Provide the (x, y) coordinate of the cell's center where the given text is located.  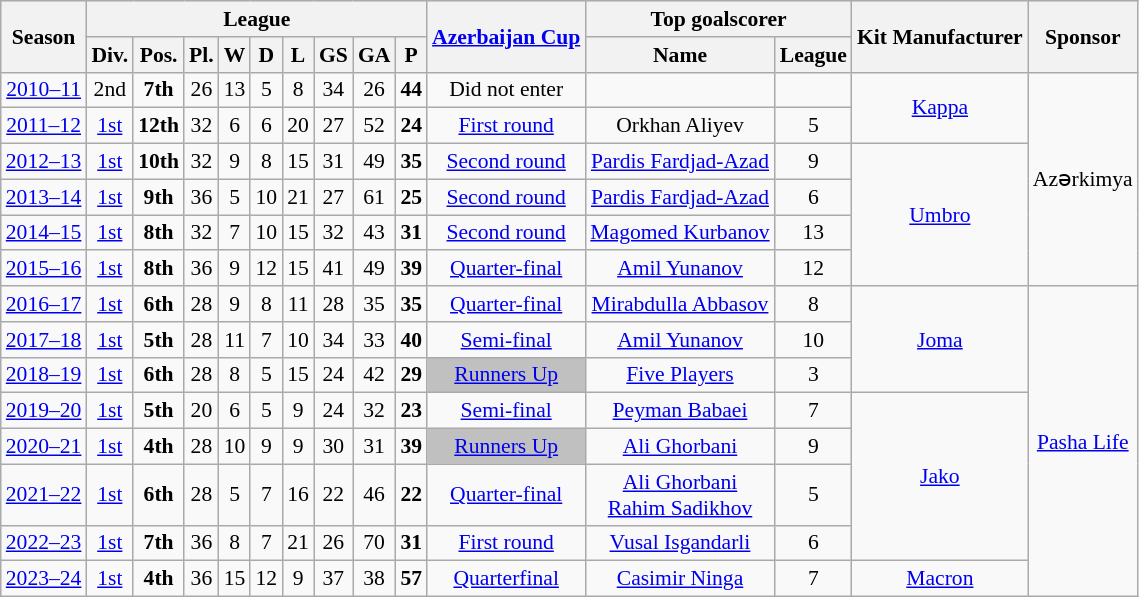
Magomed Kurbanov (680, 233)
Name (680, 55)
52 (374, 126)
Joma (940, 340)
23 (411, 411)
GS (334, 55)
10th (158, 162)
2nd (110, 90)
2013–14 (44, 197)
Pos. (158, 55)
2017–18 (44, 340)
2022–23 (44, 543)
25 (411, 197)
Vusal Isgandarli (680, 543)
L (298, 55)
2020–21 (44, 447)
Did not enter (506, 90)
2010–11 (44, 90)
29 (411, 375)
2018–19 (44, 375)
Kappa (940, 108)
37 (334, 579)
D (266, 55)
57 (411, 579)
Sponsor (1083, 36)
12th (158, 126)
Pl. (202, 55)
Season (44, 36)
46 (374, 494)
2015–16 (44, 269)
Orkhan Aliyev (680, 126)
2012–13 (44, 162)
Azərkimya (1083, 179)
61 (374, 197)
33 (374, 340)
2021–22 (44, 494)
9th (158, 197)
43 (374, 233)
Quarterfinal (506, 579)
Div. (110, 55)
38 (374, 579)
GA (374, 55)
Pasha Life (1083, 441)
2014–15 (44, 233)
Casimir Ninga (680, 579)
44 (411, 90)
Kit Manufacturer (940, 36)
3 (814, 375)
42 (374, 375)
Five Players (680, 375)
16 (298, 494)
Mirabdulla Abbasov (680, 304)
2023–24 (44, 579)
Top goalscorer (718, 19)
30 (334, 447)
2016–17 (44, 304)
P (411, 55)
2011–12 (44, 126)
Jako (940, 477)
Azerbaijan Cup (506, 36)
Umbro (940, 215)
70 (374, 543)
Ali Ghorbani (680, 447)
Peyman Babaei (680, 411)
W (235, 55)
Macron (940, 579)
2019–20 (44, 411)
41 (334, 269)
40 (411, 340)
Ali Ghorbani Rahim Sadikhov (680, 494)
